Scan for the cell matching the given text and deliver its [X, Y] coordinate at center. 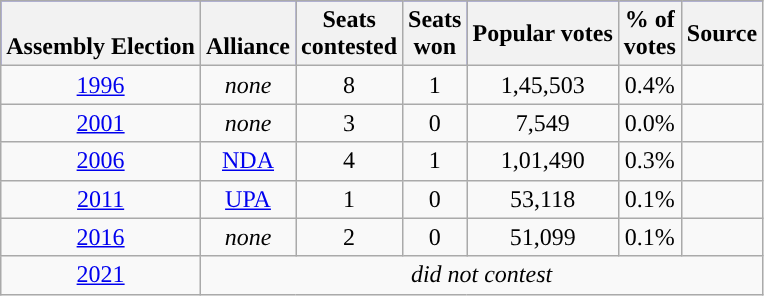
2011 [101, 199]
1,01,490 [542, 161]
2 [350, 237]
Source [722, 34]
Seatswon [435, 34]
53,118 [542, 199]
7,549 [542, 123]
% of votes [650, 34]
0.3% [650, 161]
UPA [248, 199]
2016 [101, 237]
1996 [101, 85]
0.4% [650, 85]
Seatscontested [350, 34]
2006 [101, 161]
2021 [101, 275]
Assembly Election [101, 34]
2001 [101, 123]
Popular votes [542, 34]
0.0% [650, 123]
Alliance [248, 34]
8 [350, 85]
did not contest [481, 275]
1,45,503 [542, 85]
4 [350, 161]
3 [350, 123]
51,099 [542, 237]
NDA [248, 161]
